Extract the [x, y] coordinate from the center of the cell holding the provided text.  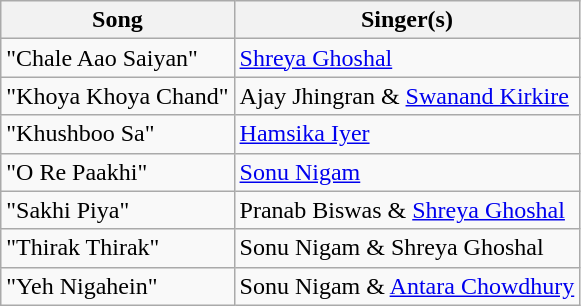
"Khoya Khoya Chand" [118, 96]
Shreya Ghoshal [407, 58]
Sonu Nigam [407, 172]
Sonu Nigam & Antara Chowdhury [407, 286]
Song [118, 20]
Hamsika Iyer [407, 134]
"Yeh Nigahein" [118, 286]
Ajay Jhingran & Swanand Kirkire [407, 96]
"O Re Paakhi" [118, 172]
"Sakhi Piya" [118, 210]
Singer(s) [407, 20]
"Thirak Thirak" [118, 248]
Sonu Nigam & Shreya Ghoshal [407, 248]
Pranab Biswas & Shreya Ghoshal [407, 210]
"Khushboo Sa" [118, 134]
"Chale Aao Saiyan" [118, 58]
